Return the [x, y] coordinate for the center point of the cell that contains the specified text.  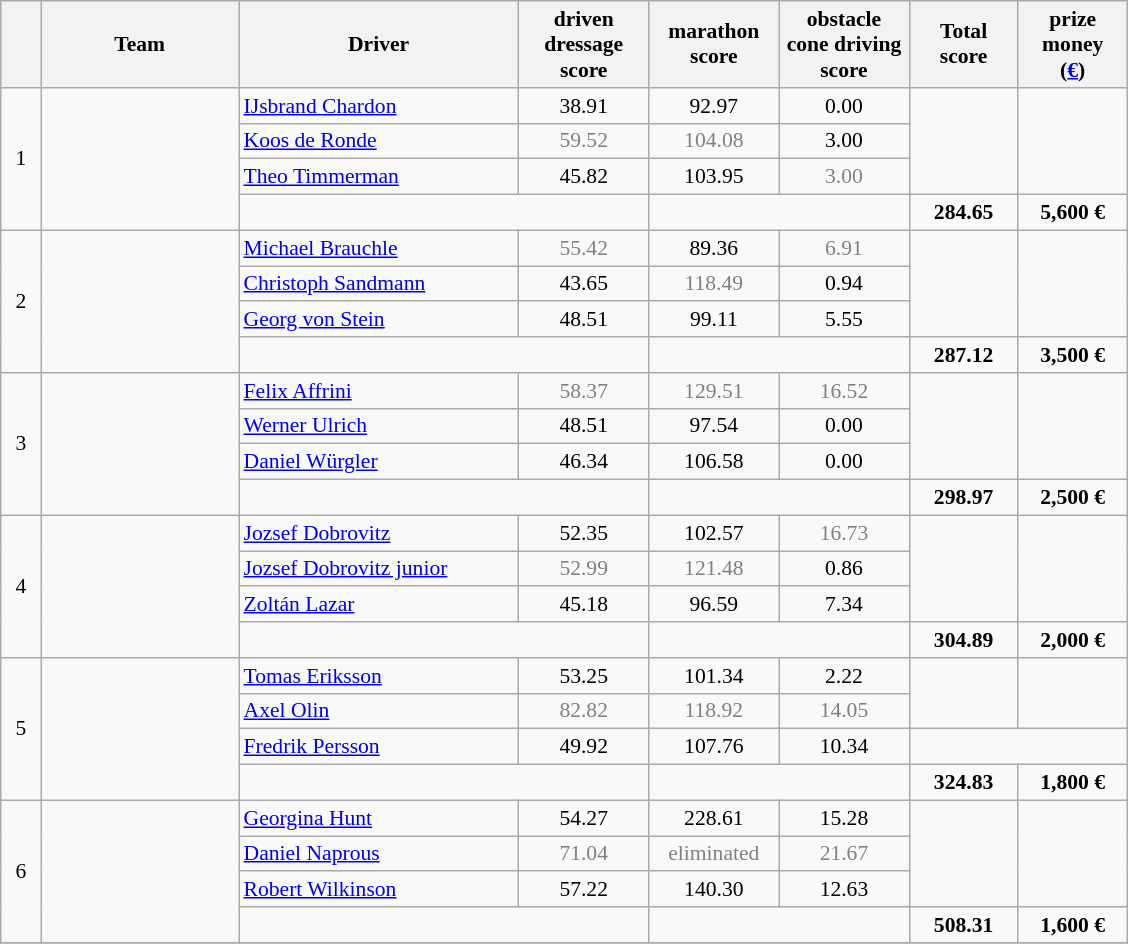
82.82 [584, 711]
16.52 [844, 391]
Werner Ulrich [378, 426]
58.37 [584, 391]
21.67 [844, 854]
103.95 [714, 177]
Totalscore [964, 44]
89.36 [714, 248]
508.31 [964, 925]
Christoph Sandmann [378, 284]
Tomas Eriksson [378, 676]
4 [21, 586]
1,600 € [1072, 925]
Axel Olin [378, 711]
Georg von Stein [378, 320]
5 [21, 729]
Driver [378, 44]
Zoltán Lazar [378, 605]
96.59 [714, 605]
2,000 € [1072, 640]
99.11 [714, 320]
101.34 [714, 676]
prizemoney(€) [1072, 44]
92.97 [714, 106]
Michael Brauchle [378, 248]
118.49 [714, 284]
121.48 [714, 569]
57.22 [584, 890]
324.83 [964, 783]
Daniel Würgler [378, 462]
3 [21, 444]
1,800 € [1072, 783]
Daniel Naprous [378, 854]
Team [140, 44]
0.94 [844, 284]
97.54 [714, 426]
7.34 [844, 605]
driven dressagescore [584, 44]
Robert Wilkinson [378, 890]
287.12 [964, 355]
10.34 [844, 747]
Georgina Hunt [378, 818]
228.61 [714, 818]
16.73 [844, 533]
14.05 [844, 711]
118.92 [714, 711]
2,500 € [1072, 498]
eliminated [714, 854]
45.18 [584, 605]
45.82 [584, 177]
Fredrik Persson [378, 747]
15.28 [844, 818]
0.86 [844, 569]
54.27 [584, 818]
140.30 [714, 890]
107.76 [714, 747]
12.63 [844, 890]
49.92 [584, 747]
52.35 [584, 533]
5,600 € [1072, 213]
6 [21, 871]
Theo Timmerman [378, 177]
1 [21, 159]
Jozsef Dobrovitz junior [378, 569]
43.65 [584, 284]
55.42 [584, 248]
Felix Affrini [378, 391]
304.89 [964, 640]
marathonscore [714, 44]
284.65 [964, 213]
Koos de Ronde [378, 141]
102.57 [714, 533]
5.55 [844, 320]
52.99 [584, 569]
6.91 [844, 248]
2.22 [844, 676]
2 [21, 301]
IJsbrand Chardon [378, 106]
106.58 [714, 462]
Jozsef Dobrovitz [378, 533]
3,500 € [1072, 355]
38.91 [584, 106]
obstacle cone drivingscore [844, 44]
46.34 [584, 462]
71.04 [584, 854]
53.25 [584, 676]
104.08 [714, 141]
129.51 [714, 391]
59.52 [584, 141]
298.97 [964, 498]
